Pinpoint the cell where the given text exists, returning its [X, Y] midpoint coordinate. 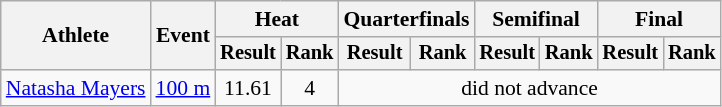
Event [184, 36]
Semifinal [536, 19]
Final [660, 19]
Heat [276, 19]
Athlete [76, 36]
Quarterfinals [406, 19]
100 m [184, 88]
Natasha Mayers [76, 88]
did not advance [529, 88]
11.61 [248, 88]
4 [310, 88]
